Find where the given text appears and provide that cell's center as (X, Y) coordinate. 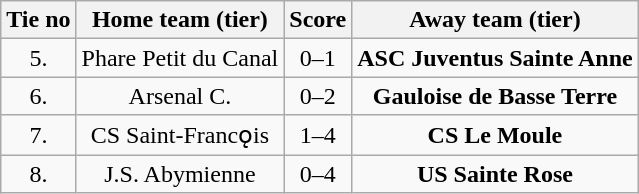
7. (38, 135)
Arsenal C. (180, 96)
Phare Petit du Canal (180, 58)
Score (318, 20)
0–1 (318, 58)
Gauloise de Basse Terre (495, 96)
CS Saint-Francǫis (180, 135)
Home team (tier) (180, 20)
Away team (tier) (495, 20)
US Sainte Rose (495, 173)
0–4 (318, 173)
ASC Juventus Sainte Anne (495, 58)
1–4 (318, 135)
8. (38, 173)
CS Le Moule (495, 135)
Tie no (38, 20)
6. (38, 96)
5. (38, 58)
J.S. Abymienne (180, 173)
0–2 (318, 96)
